Capture the cell that displays the provided text and extract its (x, y) central coordinate. 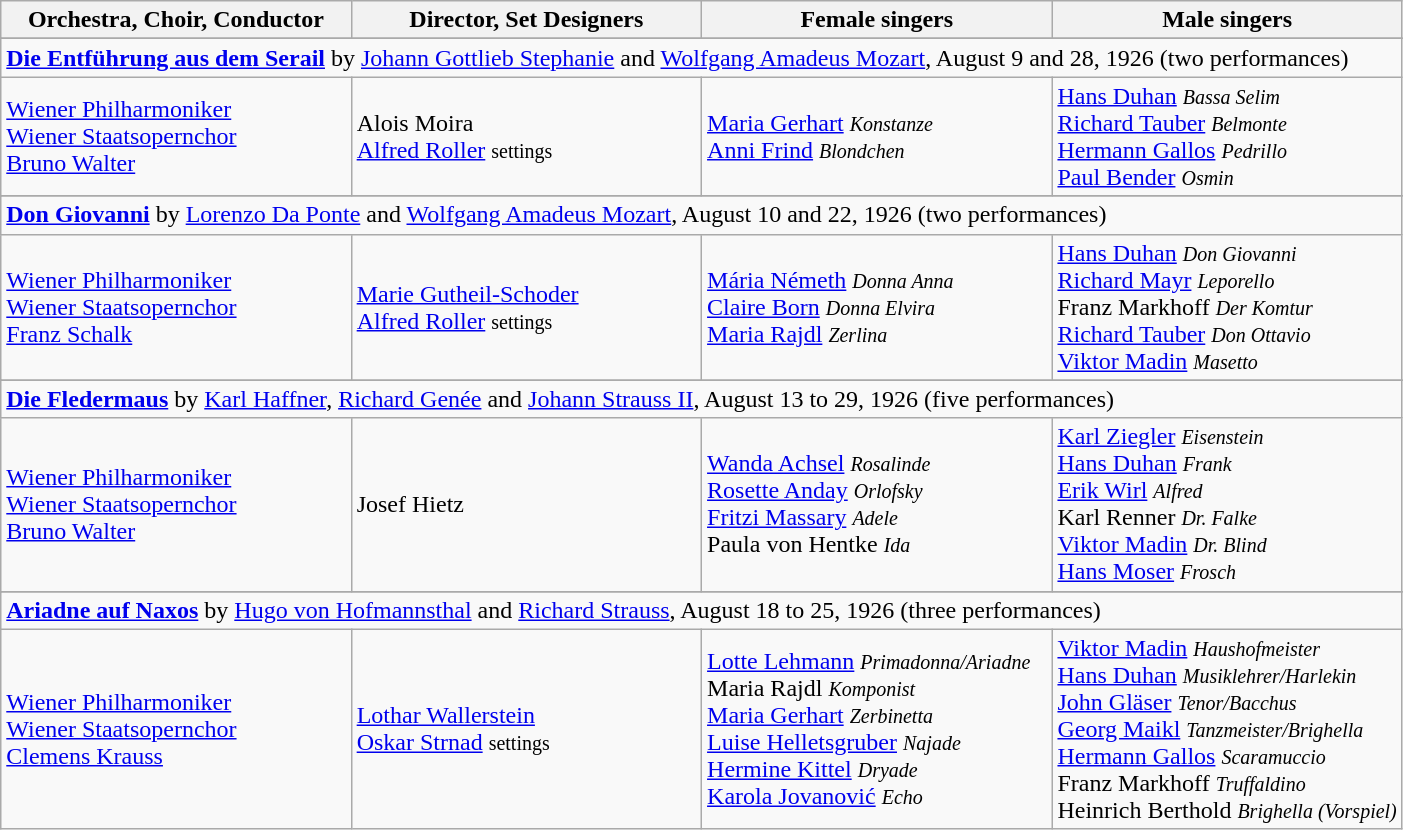
Orchestra, Choir, Conductor (176, 20)
Maria Gerhart KonstanzeAnni Frind Blondchen (877, 136)
Wanda Achsel RosalindeRosette Anday OrlofskyFritzi Massary AdelePaula von Hentke Ida (877, 504)
Lotte Lehmann Primadonna/AriadneMaria Rajdl KomponistMaria Gerhart ZerbinettaLuise Helletsgruber NajadeHermine Kittel DryadeKarola Jovanović Echo (877, 729)
Marie Gutheil-SchoderAlfred Roller settings (526, 307)
Josef Hietz (526, 504)
Karl Ziegler EisensteinHans Duhan FrankErik Wirl AlfredKarl Renner Dr. FalkeViktor Madin Dr. BlindHans Moser Frosch (1227, 504)
Don Giovanni by Lorenzo Da Ponte and Wolfgang Amadeus Mozart, August 10 and 22, 1926 (two performances) (702, 215)
Lothar WallersteinOskar Strnad settings (526, 729)
Hans Duhan Don GiovanniRichard Mayr LeporelloFranz Markhoff Der KomturRichard Tauber Don OttavioViktor Madin Masetto (1227, 307)
Ariadne auf Naxos by Hugo von Hofmannsthal and Richard Strauss, August 18 to 25, 1926 (three performances) (702, 610)
Wiener PhilharmonikerWiener StaatsopernchorFranz Schalk (176, 307)
Wiener PhilharmonikerWiener StaatsopernchorClemens Krauss (176, 729)
Director, Set Designers (526, 20)
Alois MoiraAlfred Roller settings (526, 136)
Die Entführung aus dem Serail by Johann Gottlieb Stephanie and Wolfgang Amadeus Mozart, August 9 and 28, 1926 (two performances) (702, 58)
Hans Duhan Bassa SelimRichard Tauber BelmonteHermann Gallos PedrilloPaul Bender Osmin (1227, 136)
Female singers (877, 20)
Die Fledermaus by Karl Haffner, Richard Genée and Johann Strauss II, August 13 to 29, 1926 (five performances) (702, 399)
Mária Németh Donna AnnaClaire Born Donna ElviraMaria Rajdl Zerlina (877, 307)
Male singers (1227, 20)
